Capture the cell that displays the provided text and extract its [x, y] central coordinate. 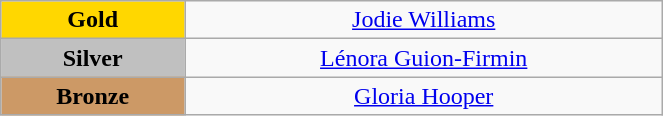
Silver [93, 58]
Jodie Williams [424, 20]
Gloria Hooper [424, 96]
Gold [93, 20]
Lénora Guion-Firmin [424, 58]
Bronze [93, 96]
